From the cell containing the given text, extract its center point as (X, Y) coordinate. 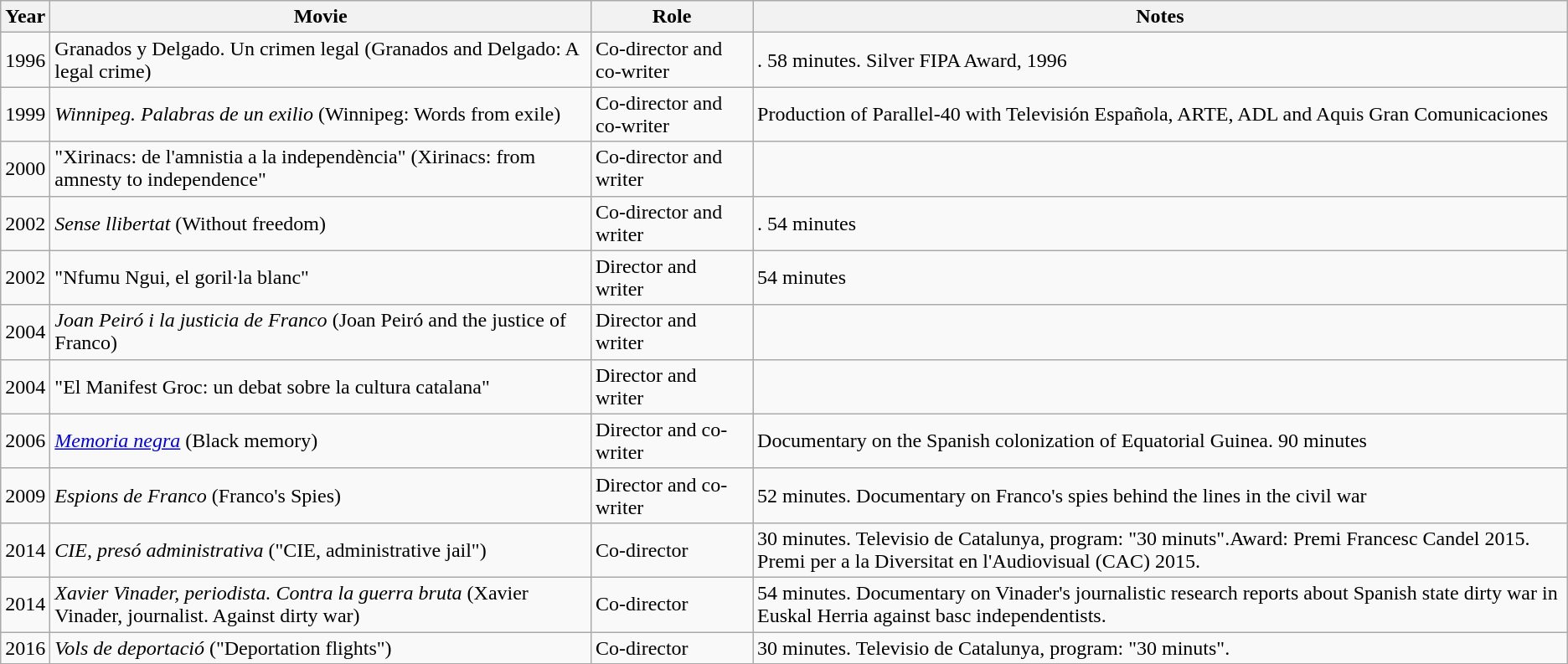
"Nfumu Ngui, el goril·la blanc" (321, 278)
54 minutes (1161, 278)
. 58 minutes. Silver FIPA Award, 1996 (1161, 60)
2016 (25, 647)
30 minutes. Televisio de Catalunya, program: "30 minuts".Award: Premi Francesc Candel 2015. Premi per a la Diversitat en l'Audiovisual (CAC) 2015. (1161, 549)
Winnipeg. Palabras de un exilio (Winnipeg: Words from exile) (321, 114)
Sense llibertat (Without freedom) (321, 223)
30 minutes. Televisio de Catalunya, program: "30 minuts". (1161, 647)
Espions de Franco (Franco's Spies) (321, 496)
2000 (25, 169)
Memoria negra (Black memory) (321, 440)
2006 (25, 440)
52 minutes. Documentary on Franco's spies behind the lines in the civil war (1161, 496)
Joan Peiró i la justicia de Franco (Joan Peiró and the justice of Franco) (321, 332)
Vols de deportació ("Deportation flights") (321, 647)
CIE, presó administrativa ("CIE, administrative jail") (321, 549)
Documentary on the Spanish colonization of Equatorial Guinea. 90 minutes (1161, 440)
Role (672, 17)
"El Manifest Groc: un debat sobre la cultura catalana" (321, 387)
1996 (25, 60)
Movie (321, 17)
. 54 minutes (1161, 223)
54 minutes. Documentary on Vinader's journalistic research reports about Spanish state dirty war in Euskal Herria against basc independentists. (1161, 605)
"Xirinacs: de l'amnistia a la independència" (Xirinacs: from amnesty to independence" (321, 169)
Notes (1161, 17)
Granados y Delgado. Un crimen legal (Granados and Delgado: A legal crime) (321, 60)
Xavier Vinader, periodista. Contra la guerra bruta (Xavier Vinader, journalist. Against dirty war) (321, 605)
Production of Parallel-40 with Televisión Española, ARTE, ADL and Aquis Gran Comunicaciones (1161, 114)
1999 (25, 114)
Year (25, 17)
2009 (25, 496)
